Detect which cell encompasses the target text, then output its (x, y) center coordinate. 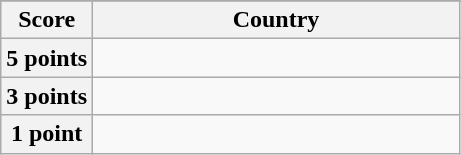
3 points (47, 96)
Country (276, 20)
5 points (47, 58)
Score (47, 20)
1 point (47, 134)
